Identify which cell holds the provided text, then report its (x, y) central coordinate. 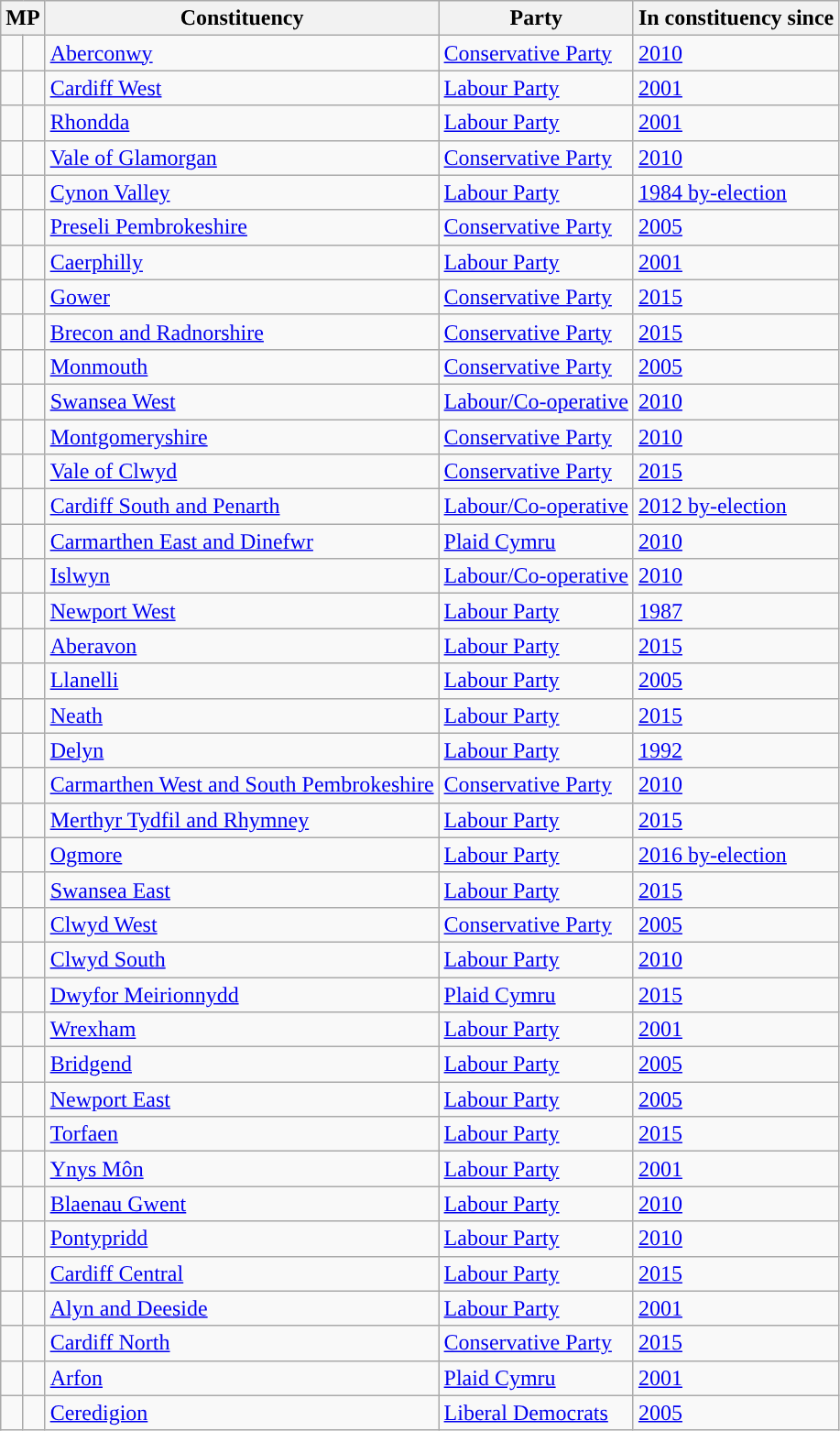
1987 (736, 611)
Preseli Pembrokeshire (242, 227)
Gower (242, 297)
Clwyd West (242, 924)
Carmarthen East and Dinefwr (242, 541)
In constituency since (736, 18)
Party (536, 18)
Swansea East (242, 890)
Brecon and Radnorshire (242, 332)
Ynys Môn (242, 1169)
1992 (736, 750)
Ceredigion (242, 1413)
Clwyd South (242, 959)
Carmarthen West and South Pembrokeshire (242, 785)
Arfon (242, 1378)
Cardiff West (242, 88)
Pontypridd (242, 1239)
2016 by-election (736, 855)
Newport West (242, 611)
1984 by-election (736, 192)
Cynon Valley (242, 192)
Torfaen (242, 1134)
Merthyr Tydfil and Rhymney (242, 820)
Neath (242, 715)
Rhondda (242, 123)
Monmouth (242, 366)
Aberavon (242, 646)
Swansea West (242, 401)
2012 by-election (736, 507)
Constituency (242, 18)
Liberal Democrats (536, 1413)
Newport East (242, 1099)
Cardiff Central (242, 1273)
Cardiff South and Penarth (242, 507)
Caerphilly (242, 262)
Alyn and Deeside (242, 1308)
Vale of Glamorgan (242, 158)
Dwyfor Meirionnydd (242, 994)
Wrexham (242, 1030)
Delyn (242, 750)
Llanelli (242, 681)
Cardiff North (242, 1343)
MP (23, 18)
Aberconwy (242, 53)
Montgomeryshire (242, 437)
Islwyn (242, 576)
Bridgend (242, 1065)
Ogmore (242, 855)
Blaenau Gwent (242, 1204)
Vale of Clwyd (242, 472)
